Determine the [X, Y] coordinate at the center of the cell enclosing the given text.  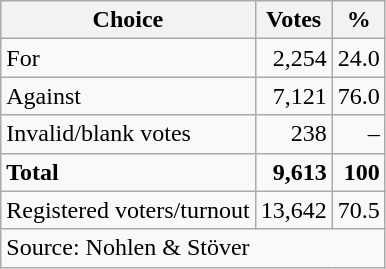
% [358, 20]
76.0 [358, 96]
13,642 [294, 210]
Total [128, 172]
Registered voters/turnout [128, 210]
2,254 [294, 58]
– [358, 134]
24.0 [358, 58]
9,613 [294, 172]
Against [128, 96]
7,121 [294, 96]
238 [294, 134]
Votes [294, 20]
70.5 [358, 210]
Invalid/blank votes [128, 134]
For [128, 58]
Choice [128, 20]
Source: Nohlen & Stöver [193, 248]
100 [358, 172]
